For the text-containing cell, return its midpoint in [x, y] coordinate format. 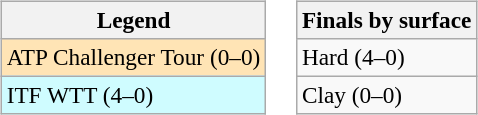
Legend [133, 20]
Hard (4–0) [387, 57]
Clay (0–0) [387, 95]
Finals by surface [387, 20]
ITF WTT (4–0) [133, 95]
ATP Challenger Tour (0–0) [133, 57]
